From the cell containing the given text, extract its center point as (x, y) coordinate. 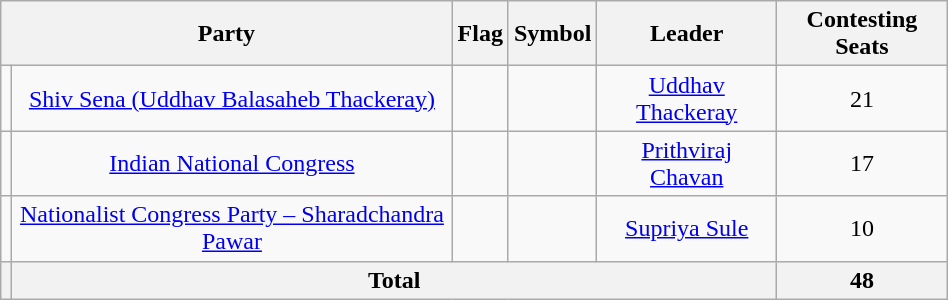
10 (862, 228)
Prithviraj Chavan (687, 164)
Indian National Congress (232, 164)
Contesting Seats (862, 34)
17 (862, 164)
Leader (687, 34)
Total (394, 280)
Supriya Sule (687, 228)
Symbol (552, 34)
48 (862, 280)
Flag (480, 34)
Shiv Sena (Uddhav Balasaheb Thackeray) (232, 98)
Nationalist Congress Party – Sharadchandra Pawar (232, 228)
Party (226, 34)
21 (862, 98)
Uddhav Thackeray (687, 98)
